Detect which cell encompasses the target text, then output its (x, y) center coordinate. 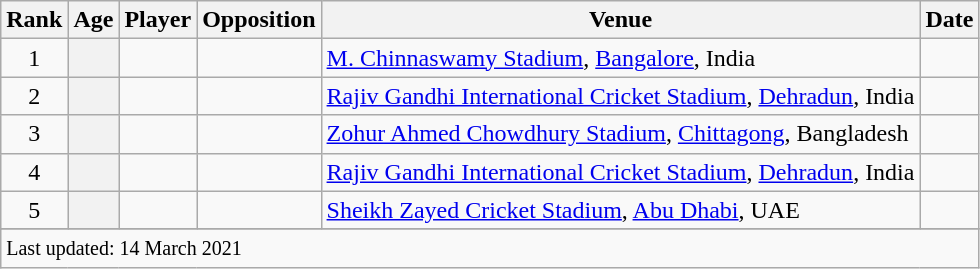
3 (34, 134)
Zohur Ahmed Chowdhury Stadium, Chittagong, Bangladesh (620, 134)
Rank (34, 20)
Sheikh Zayed Cricket Stadium, Abu Dhabi, UAE (620, 210)
Date (950, 20)
5 (34, 210)
Player (158, 20)
Age (94, 20)
Opposition (259, 20)
Venue (620, 20)
4 (34, 172)
M. Chinnaswamy Stadium, Bangalore, India (620, 58)
Last updated: 14 March 2021 (490, 248)
2 (34, 96)
1 (34, 58)
